Detect which cell encompasses the target text, then output its (X, Y) center coordinate. 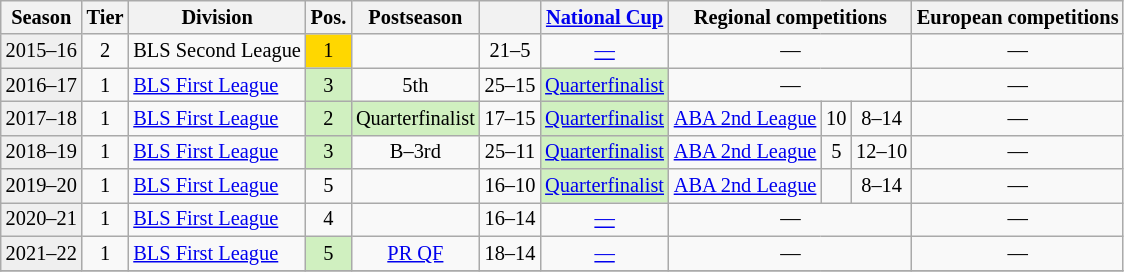
2021–22 (42, 253)
National Cup (604, 17)
21–5 (510, 51)
16–14 (510, 219)
2017–18 (42, 118)
25–15 (510, 85)
PR QF (416, 253)
B–3rd (416, 152)
European competitions (1018, 17)
BLS Second League (216, 51)
17–15 (510, 118)
Regional competitions (790, 17)
2018–19 (42, 152)
2016–17 (42, 85)
18–14 (510, 253)
12–10 (882, 152)
Pos. (328, 17)
25–11 (510, 152)
4 (328, 219)
2015–16 (42, 51)
10 (836, 118)
2019–20 (42, 186)
Tier (106, 17)
16–10 (510, 186)
5th (416, 85)
Season (42, 17)
Postseason (416, 17)
Division (216, 17)
2020–21 (42, 219)
